Return the (X, Y) coordinate for the center point of the cell that contains the specified text.  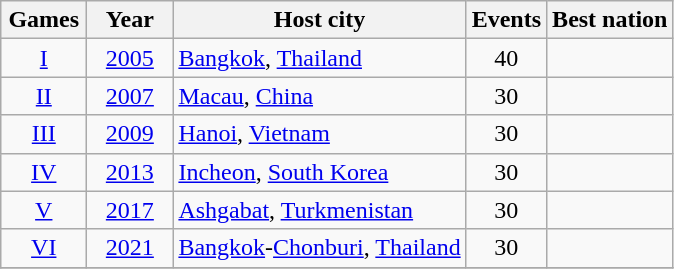
IV (44, 172)
Games (44, 20)
Best nation (610, 20)
V (44, 210)
40 (506, 58)
2013 (130, 172)
Incheon, South Korea (320, 172)
2021 (130, 248)
Bangkok-Chonburi, Thailand (320, 248)
2007 (130, 96)
Events (506, 20)
III (44, 134)
2009 (130, 134)
Ashgabat, Turkmenistan (320, 210)
Year (130, 20)
Bangkok, Thailand (320, 58)
Host city (320, 20)
I (44, 58)
II (44, 96)
Hanoi, Vietnam (320, 134)
VI (44, 248)
Macau, China (320, 96)
2017 (130, 210)
2005 (130, 58)
